Pinpoint the cell where the given text exists, returning its [x, y] midpoint coordinate. 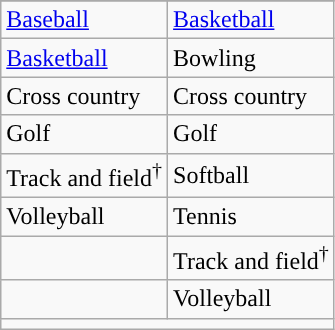
Bowling [252, 58]
Tennis [252, 217]
Softball [252, 176]
Baseball [84, 20]
